From the cell containing the given text, extract its center point as [X, Y] coordinate. 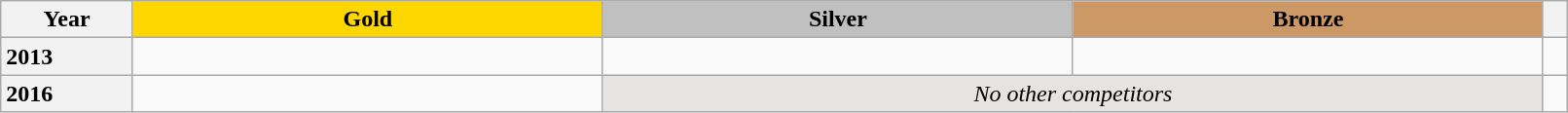
2016 [67, 94]
Gold [368, 19]
2013 [67, 56]
No other competitors [1073, 94]
Year [67, 19]
Silver [837, 19]
Bronze [1308, 19]
